For the text-containing cell, return its midpoint in (X, Y) coordinate format. 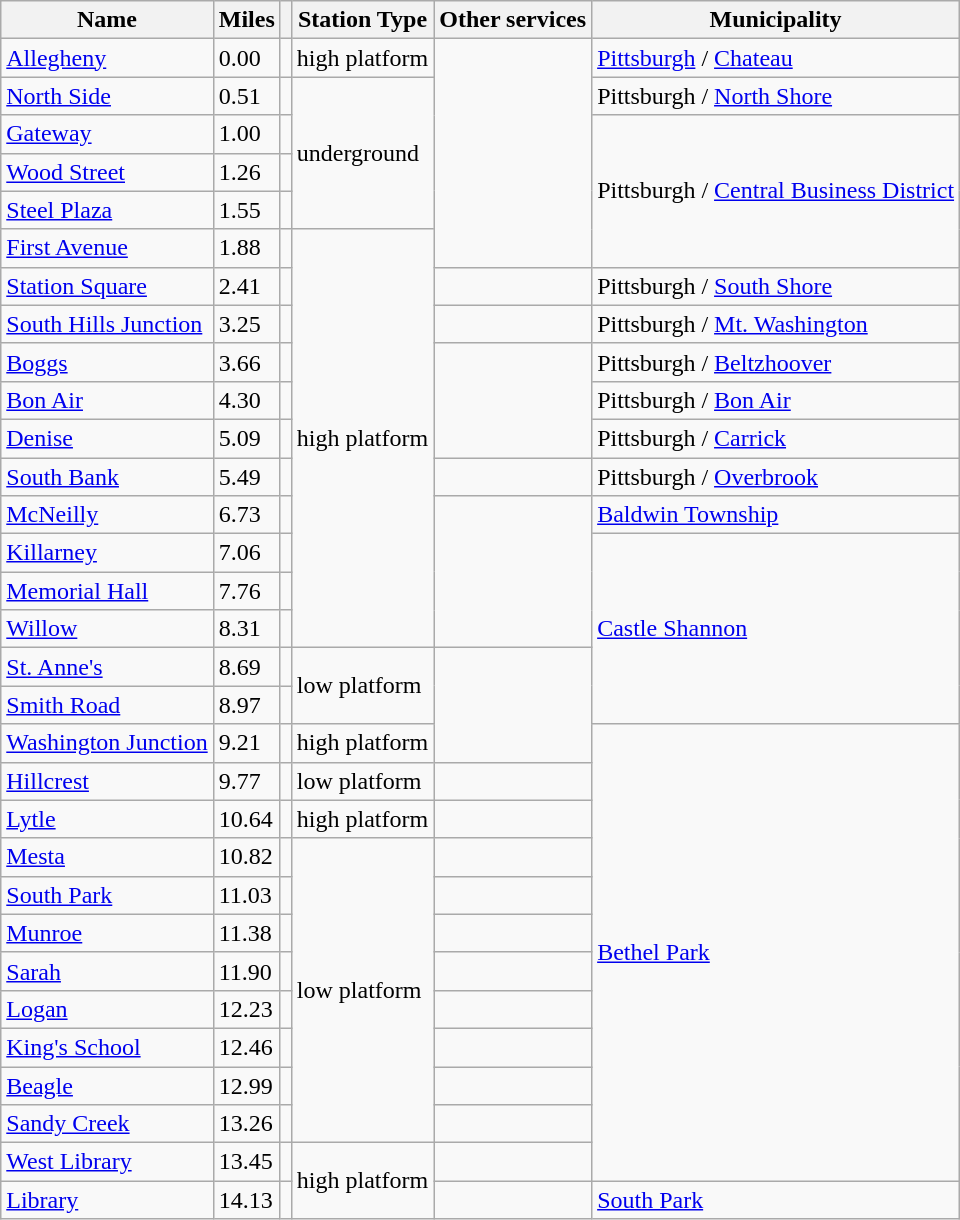
Pittsburgh / Chateau (776, 58)
9.21 (246, 743)
0.51 (246, 96)
McNeilly (107, 515)
7.76 (246, 591)
6.73 (246, 515)
Willow (107, 629)
Pittsburgh / South Shore (776, 286)
Mesta (107, 857)
0.00 (246, 58)
1.26 (246, 172)
Library (107, 1200)
13.45 (246, 1162)
Pittsburgh / Beltzhoover (776, 362)
Name (107, 20)
Pittsburgh / Central Business District (776, 191)
Sandy Creek (107, 1124)
Logan (107, 1009)
Pittsburgh / Overbrook (776, 477)
Memorial Hall (107, 591)
Washington Junction (107, 743)
1.55 (246, 210)
1.00 (246, 134)
Beagle (107, 1085)
Sarah (107, 971)
Hillcrest (107, 781)
10.64 (246, 819)
Pittsburgh / Bon Air (776, 400)
Boggs (107, 362)
Steel Plaza (107, 210)
Lytle (107, 819)
Miles (246, 20)
Wood Street (107, 172)
Denise (107, 438)
Smith Road (107, 705)
8.97 (246, 705)
5.49 (246, 477)
King's School (107, 1047)
11.90 (246, 971)
12.99 (246, 1085)
11.38 (246, 933)
Station Type (362, 20)
Bethel Park (776, 952)
Other services (513, 20)
3.25 (246, 324)
1.88 (246, 248)
5.09 (246, 438)
12.46 (246, 1047)
Pittsburgh / North Shore (776, 96)
Municipality (776, 20)
7.06 (246, 553)
Pittsburgh / Mt. Washington (776, 324)
First Avenue (107, 248)
8.69 (246, 667)
North Side (107, 96)
Station Square (107, 286)
Munroe (107, 933)
South Bank (107, 477)
Gateway (107, 134)
South Hills Junction (107, 324)
3.66 (246, 362)
9.77 (246, 781)
Pittsburgh / Carrick (776, 438)
11.03 (246, 895)
Baldwin Township (776, 515)
West Library (107, 1162)
4.30 (246, 400)
Killarney (107, 553)
Allegheny (107, 58)
8.31 (246, 629)
12.23 (246, 1009)
underground (362, 153)
St. Anne's (107, 667)
14.13 (246, 1200)
Bon Air (107, 400)
Castle Shannon (776, 629)
2.41 (246, 286)
13.26 (246, 1124)
10.82 (246, 857)
